Pinpoint the cell where the given text exists, returning its [X, Y] midpoint coordinate. 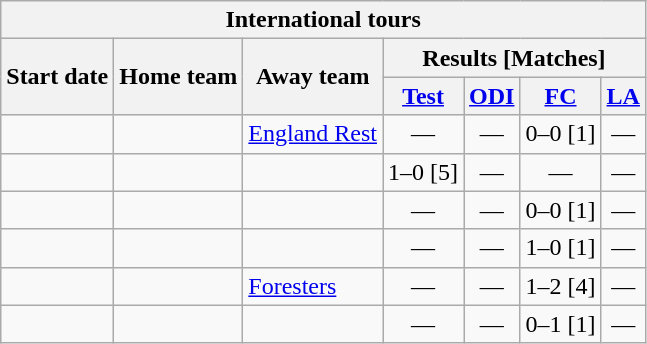
LA [623, 96]
1–0 [1] [560, 248]
International tours [324, 20]
1–0 [5] [424, 172]
ODI [492, 96]
1–2 [4] [560, 286]
Test [424, 96]
Foresters [313, 286]
0–1 [1] [560, 324]
Home team [178, 77]
Start date [58, 77]
Results [Matches] [514, 58]
England Rest [313, 134]
Away team [313, 77]
FC [560, 96]
